Extract the (X, Y) coordinate from the center of the cell holding the provided text.  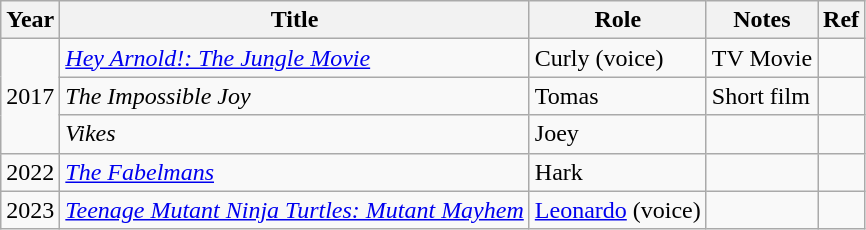
The Impossible Joy (294, 96)
Short film (762, 96)
Joey (618, 134)
Notes (762, 20)
TV Movie (762, 58)
Hey Arnold!: The Jungle Movie (294, 58)
The Fabelmans (294, 172)
Hark (618, 172)
Year (30, 20)
Leonardo (voice) (618, 210)
Ref (842, 20)
Tomas (618, 96)
2023 (30, 210)
Title (294, 20)
Vikes (294, 134)
Curly (voice) (618, 58)
Teenage Mutant Ninja Turtles: Mutant Mayhem (294, 210)
2017 (30, 96)
Role (618, 20)
2022 (30, 172)
